Pinpoint the cell where the given text exists, returning its (x, y) midpoint coordinate. 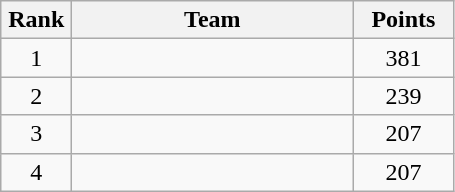
1 (36, 58)
239 (404, 96)
381 (404, 58)
2 (36, 96)
Points (404, 20)
4 (36, 172)
3 (36, 134)
Rank (36, 20)
Team (212, 20)
